Output the [x, y] coordinate of the center of the cell containing the given text.  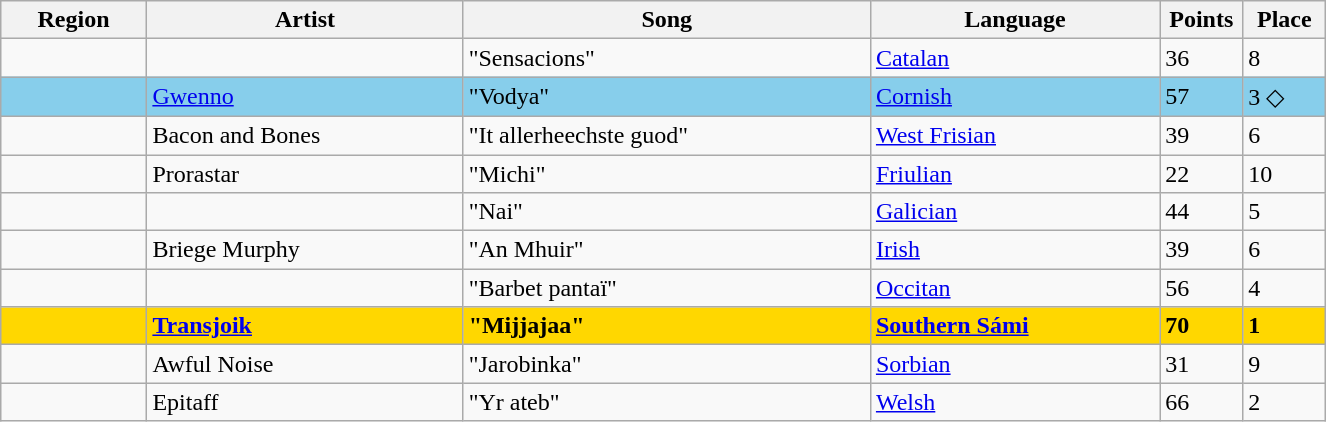
Catalan [1014, 58]
West Frisian [1014, 135]
Artist [305, 20]
Friulian [1014, 173]
31 [1202, 364]
Welsh [1014, 402]
8 [1284, 58]
Galician [1014, 212]
"Jarobinka" [666, 364]
Awful Noise [305, 364]
Bacon and Bones [305, 135]
Southern Sámi [1014, 326]
Gwenno [305, 97]
Irish [1014, 250]
Epitaff [305, 402]
Song [666, 20]
"Mijjajaa" [666, 326]
"It allerheechste guod" [666, 135]
22 [1202, 173]
70 [1202, 326]
Occitan [1014, 288]
Sorbian [1014, 364]
Points [1202, 20]
"Vodya" [666, 97]
"Michi" [666, 173]
3 ◇ [1284, 97]
Cornish [1014, 97]
9 [1284, 364]
10 [1284, 173]
Region [74, 20]
"Barbet pantaï" [666, 288]
Place [1284, 20]
44 [1202, 212]
66 [1202, 402]
2 [1284, 402]
4 [1284, 288]
56 [1202, 288]
1 [1284, 326]
Briege Murphy [305, 250]
57 [1202, 97]
"An Mhuir" [666, 250]
"Nai" [666, 212]
36 [1202, 58]
Prorastar [305, 173]
"Sensacions" [666, 58]
"Yr ateb" [666, 402]
5 [1284, 212]
Transjoik [305, 326]
Language [1014, 20]
